Search for the cell housing the specified text and yield its [X, Y] center coordinate. 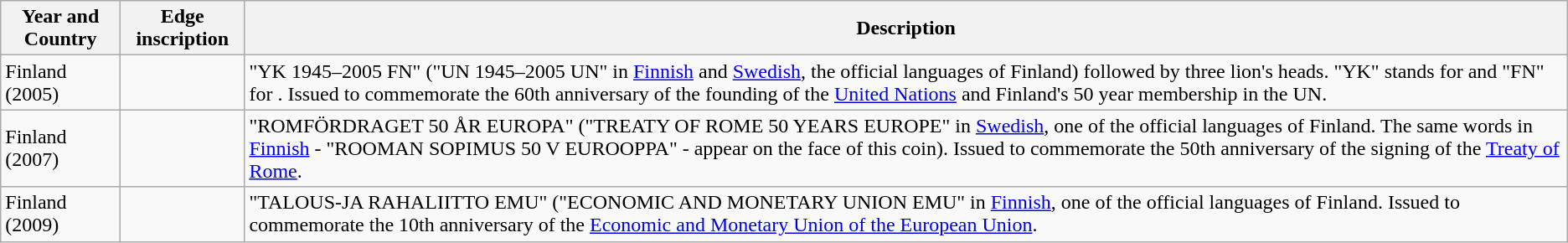
Description [906, 28]
Finland (2009) [60, 215]
Finland (2007) [60, 148]
Year and Country [60, 28]
Finland (2005) [60, 82]
Edge inscription [183, 28]
